Provide the (X, Y) coordinate of the cell's center where the given text is located.  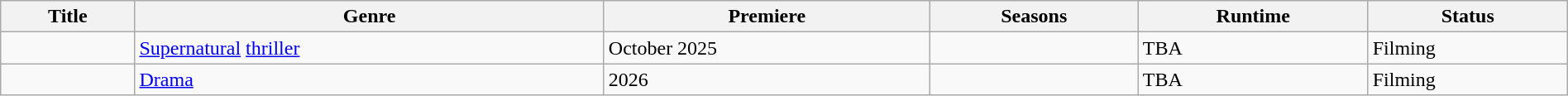
Runtime (1253, 17)
October 2025 (767, 48)
Supernatural thriller (369, 48)
2026 (767, 79)
Title (68, 17)
Premiere (767, 17)
Genre (369, 17)
Status (1467, 17)
Drama (369, 79)
Seasons (1034, 17)
